Output the (X, Y) coordinate of the center of the cell containing the given text.  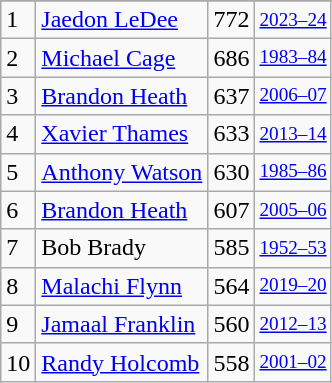
1 (18, 20)
2 (18, 58)
686 (232, 58)
3 (18, 96)
Xavier Thames (122, 134)
7 (18, 248)
Jamaal Franklin (122, 324)
558 (232, 362)
564 (232, 286)
607 (232, 210)
637 (232, 96)
2012–13 (293, 324)
630 (232, 172)
9 (18, 324)
1983–84 (293, 58)
Michael Cage (122, 58)
2019–20 (293, 286)
5 (18, 172)
6 (18, 210)
2006–07 (293, 96)
Jaedon LeDee (122, 20)
1952–53 (293, 248)
4 (18, 134)
Bob Brady (122, 248)
1985–86 (293, 172)
Randy Holcomb (122, 362)
560 (232, 324)
772 (232, 20)
2023–24 (293, 20)
8 (18, 286)
10 (18, 362)
633 (232, 134)
2005–06 (293, 210)
Malachi Flynn (122, 286)
585 (232, 248)
Anthony Watson (122, 172)
2001–02 (293, 362)
2013–14 (293, 134)
